Capture the cell that displays the provided text and extract its [X, Y] central coordinate. 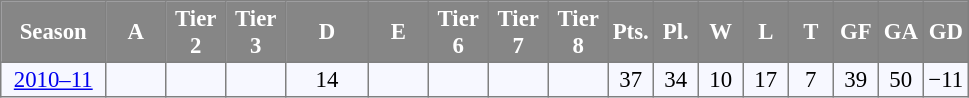
17 [766, 79]
Tier 6 [458, 32]
Season [54, 32]
W [720, 32]
14 [327, 79]
7 [810, 79]
GD [946, 32]
D [327, 32]
Tier 8 [578, 32]
Tier 7 [518, 32]
37 [630, 79]
Pl. [676, 32]
T [810, 32]
34 [676, 79]
−11 [946, 79]
GF [856, 32]
Tier 2 [196, 32]
39 [856, 79]
Pts. [630, 32]
E [398, 32]
Tier 3 [256, 32]
A [136, 32]
10 [720, 79]
GA [900, 32]
2010–11 [54, 79]
50 [900, 79]
L [766, 32]
